Return the [x, y] coordinate for the center point of the cell that contains the specified text.  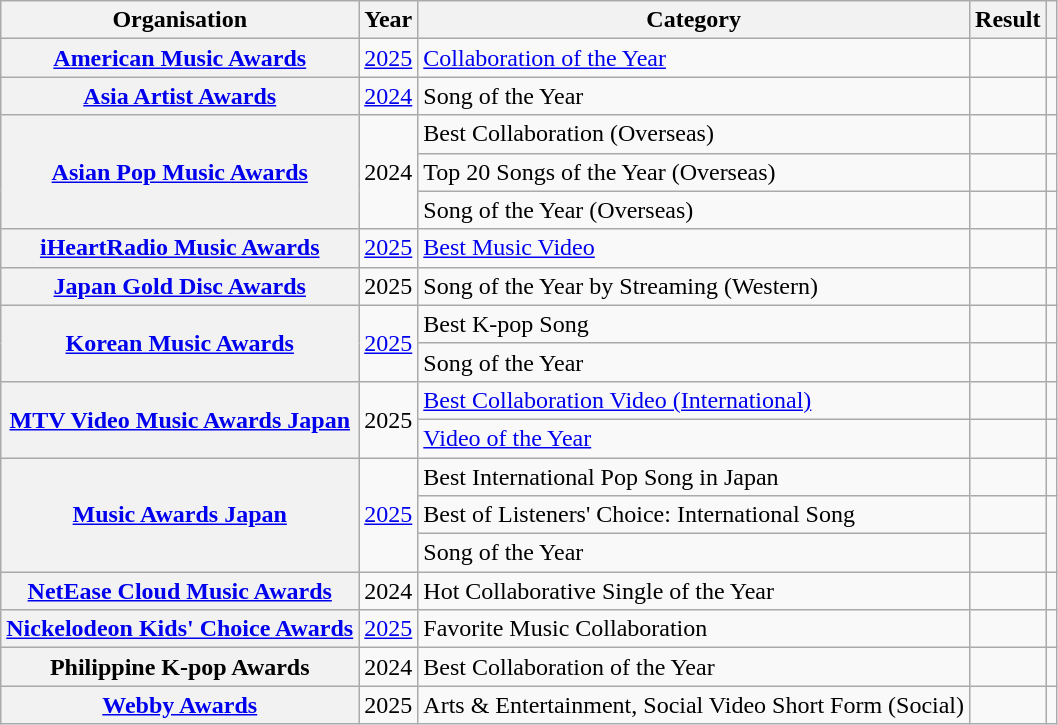
Best of Listeners' Choice: International Song [694, 515]
Asia Artist Awards [180, 96]
iHeartRadio Music Awards [180, 248]
Nickelodeon Kids' Choice Awards [180, 629]
Year [388, 20]
Arts & Entertainment, Social Video Short Form (Social) [694, 705]
Webby Awards [180, 705]
Best International Pop Song in Japan [694, 477]
Asian Pop Music Awards [180, 172]
NetEase Cloud Music Awards [180, 591]
Philippine K-pop Awards [180, 667]
Hot Collaborative Single of the Year [694, 591]
Favorite Music Collaboration [694, 629]
Song of the Year by Streaming (Western) [694, 286]
Best Music Video [694, 248]
MTV Video Music Awards Japan [180, 419]
Organisation [180, 20]
Korean Music Awards [180, 343]
Best Collaboration (Overseas) [694, 134]
Video of the Year [694, 438]
Collaboration of the Year [694, 58]
Japan Gold Disc Awards [180, 286]
Best Collaboration of the Year [694, 667]
Top 20 Songs of the Year (Overseas) [694, 172]
Category [694, 20]
Song of the Year (Overseas) [694, 210]
American Music Awards [180, 58]
Result [1008, 20]
Music Awards Japan [180, 515]
Best K-pop Song [694, 324]
Best Collaboration Video (International) [694, 400]
